Scan for the cell matching the given text and deliver its (x, y) coordinate at center. 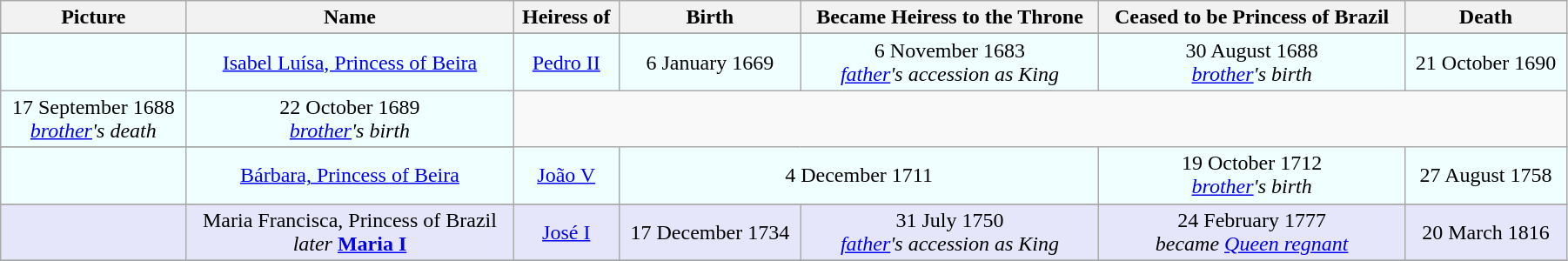
Maria Francisca, Princess of Brazil later Maria I (350, 231)
21 October 1690 (1486, 63)
31 July 1750father's accession as King (949, 231)
17 December 1734 (710, 231)
Picture (94, 17)
Name (350, 17)
6 January 1669 (710, 63)
Heiress of (566, 17)
Isabel Luísa, Princess of Beira (350, 63)
Birth (710, 17)
22 October 1689brother's birth (350, 118)
Bárbara, Princess of Beira (350, 176)
6 November 1683father's accession as King (949, 63)
24 February 1777became Queen regnant (1252, 231)
João V (566, 176)
Pedro II (566, 63)
Became Heiress to the Throne (949, 17)
4 December 1711 (858, 176)
27 August 1758 (1486, 176)
30 August 1688brother's birth (1252, 63)
19 October 1712brother's birth (1252, 176)
José I (566, 231)
17 September 1688brother's death (94, 118)
Death (1486, 17)
20 March 1816 (1486, 231)
Ceased to be Princess of Brazil (1252, 17)
